Pinpoint the cell where the given text exists, returning its (X, Y) midpoint coordinate. 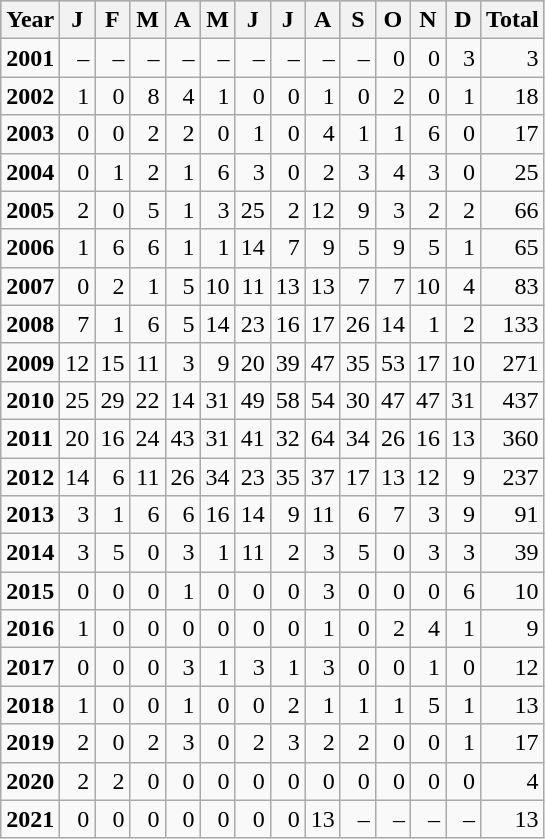
37 (322, 477)
2009 (30, 362)
2011 (30, 438)
64 (322, 438)
271 (513, 362)
237 (513, 477)
58 (288, 400)
2003 (30, 134)
Total (513, 20)
133 (513, 324)
F (112, 20)
22 (148, 400)
2013 (30, 515)
66 (513, 210)
15 (112, 362)
2020 (30, 781)
30 (358, 400)
S (358, 20)
53 (392, 362)
2016 (30, 629)
24 (148, 438)
2010 (30, 400)
2001 (30, 58)
91 (513, 515)
54 (322, 400)
N (428, 20)
D (464, 20)
2017 (30, 667)
2018 (30, 705)
2014 (30, 553)
360 (513, 438)
2004 (30, 172)
8 (148, 96)
83 (513, 286)
2007 (30, 286)
2005 (30, 210)
43 (182, 438)
2021 (30, 819)
2019 (30, 743)
32 (288, 438)
2002 (30, 96)
2012 (30, 477)
18 (513, 96)
2015 (30, 591)
Year (30, 20)
O (392, 20)
41 (252, 438)
49 (252, 400)
437 (513, 400)
2006 (30, 248)
2008 (30, 324)
65 (513, 248)
29 (112, 400)
